Return the [x, y] coordinate for the center point of the cell that contains the specified text.  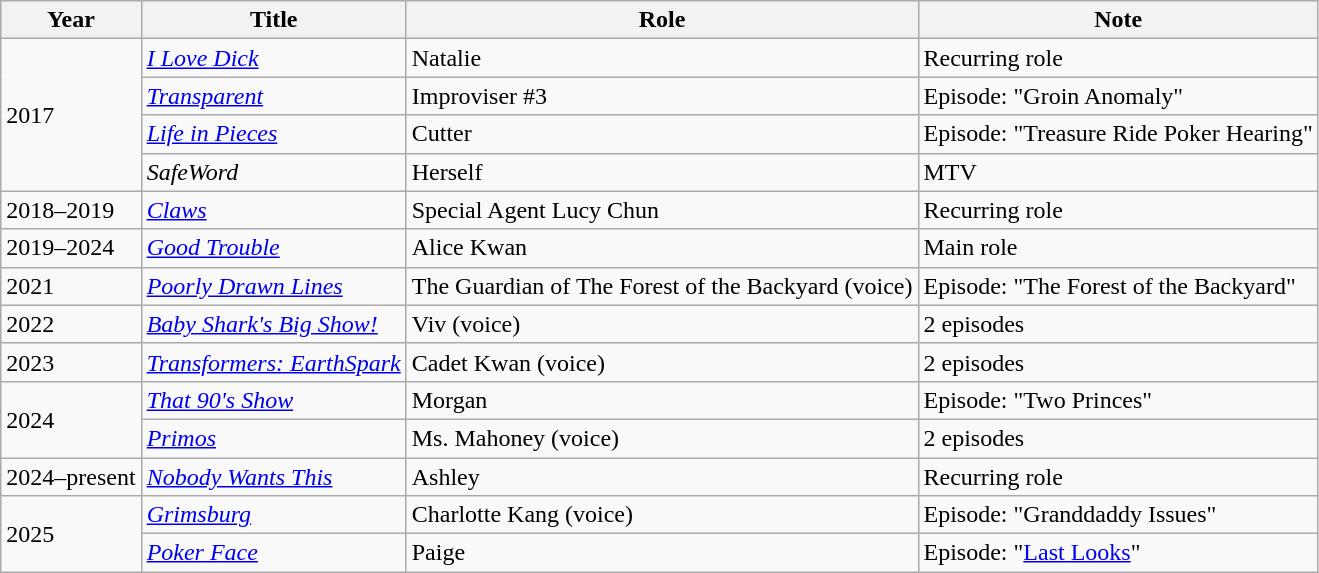
Cadet Kwan (voice) [662, 362]
Episode: "Granddaddy Issues" [1118, 515]
Good Trouble [274, 248]
2025 [71, 534]
2018–2019 [71, 210]
Transformers: EarthSpark [274, 362]
2021 [71, 286]
Note [1118, 20]
Poker Face [274, 553]
2024–present [71, 477]
Role [662, 20]
That 90's Show [274, 400]
Ms. Mahoney (voice) [662, 438]
Baby Shark's Big Show! [274, 324]
Charlotte Kang (voice) [662, 515]
Primos [274, 438]
Paige [662, 553]
2023 [71, 362]
MTV [1118, 172]
Episode: "Last Looks" [1118, 553]
I Love Dick [274, 58]
Life in Pieces [274, 134]
Natalie [662, 58]
The Guardian of The Forest of the Backyard (voice) [662, 286]
Ashley [662, 477]
Claws [274, 210]
Grimsburg [274, 515]
Alice Kwan [662, 248]
2024 [71, 419]
2017 [71, 115]
Morgan [662, 400]
Year [71, 20]
Poorly Drawn Lines [274, 286]
Herself [662, 172]
Main role [1118, 248]
Transparent [274, 96]
Improviser #3 [662, 96]
Viv (voice) [662, 324]
Episode: "Two Princes" [1118, 400]
Title [274, 20]
Special Agent Lucy Chun [662, 210]
2019–2024 [71, 248]
Episode: "Treasure Ride Poker Hearing" [1118, 134]
Nobody Wants This [274, 477]
Episode: "The Forest of the Backyard" [1118, 286]
2022 [71, 324]
SafeWord [274, 172]
Episode: "Groin Anomaly" [1118, 96]
Cutter [662, 134]
